Locate the cell with the specified text and output its [X, Y] center coordinate. 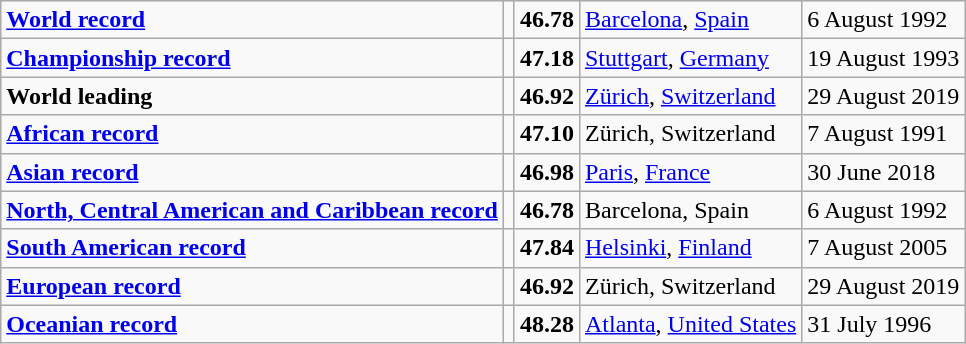
Paris, France [690, 172]
Helsinki, Finland [690, 248]
World record [252, 20]
Asian record [252, 172]
19 August 1993 [884, 58]
South American record [252, 248]
48.28 [546, 324]
7 August 1991 [884, 134]
47.18 [546, 58]
47.10 [546, 134]
46.98 [546, 172]
Stuttgart, Germany [690, 58]
Oceanian record [252, 324]
30 June 2018 [884, 172]
European record [252, 286]
World leading [252, 96]
31 July 1996 [884, 324]
African record [252, 134]
7 August 2005 [884, 248]
North, Central American and Caribbean record [252, 210]
Atlanta, United States [690, 324]
Championship record [252, 58]
47.84 [546, 248]
